Scan for the cell matching the given text and deliver its (x, y) coordinate at center. 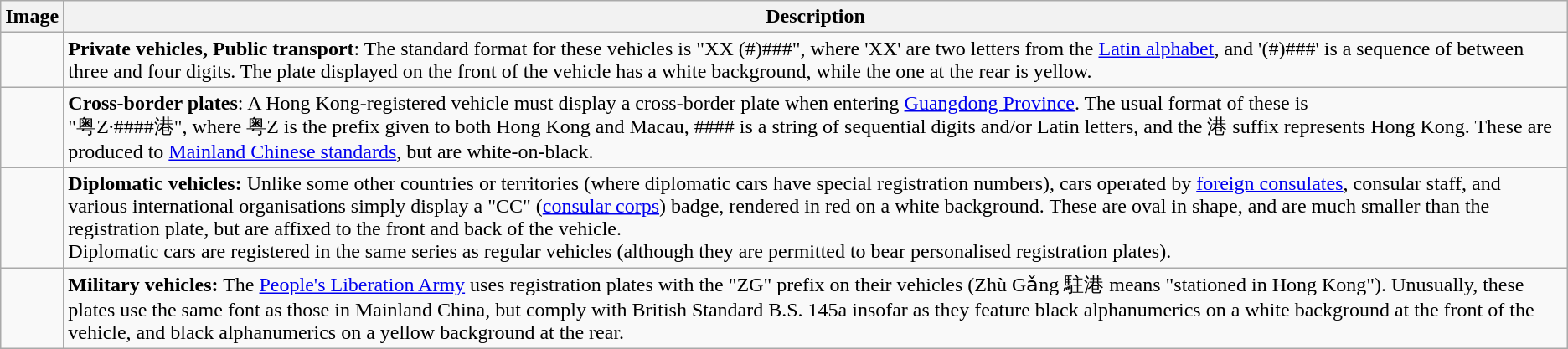
Image (32, 17)
Description (816, 17)
